Output the (x, y) coordinate of the center of the cell containing the given text.  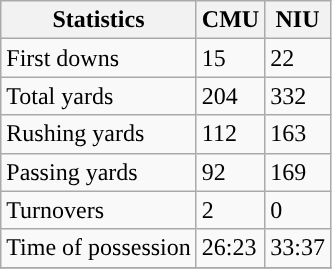
2 (230, 210)
Statistics (99, 20)
0 (298, 210)
Rushing yards (99, 134)
26:23 (230, 248)
169 (298, 172)
15 (230, 58)
332 (298, 96)
22 (298, 58)
204 (230, 96)
CMU (230, 20)
92 (230, 172)
33:37 (298, 248)
Turnovers (99, 210)
Time of possession (99, 248)
NIU (298, 20)
Total yards (99, 96)
First downs (99, 58)
Passing yards (99, 172)
163 (298, 134)
112 (230, 134)
